From the cell containing the given text, extract its center point as (x, y) coordinate. 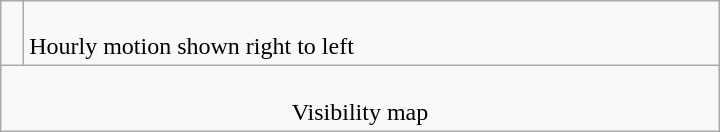
Visibility map (360, 98)
Hourly motion shown right to left (372, 34)
